Pinpoint the cell where the given text exists, returning its (X, Y) midpoint coordinate. 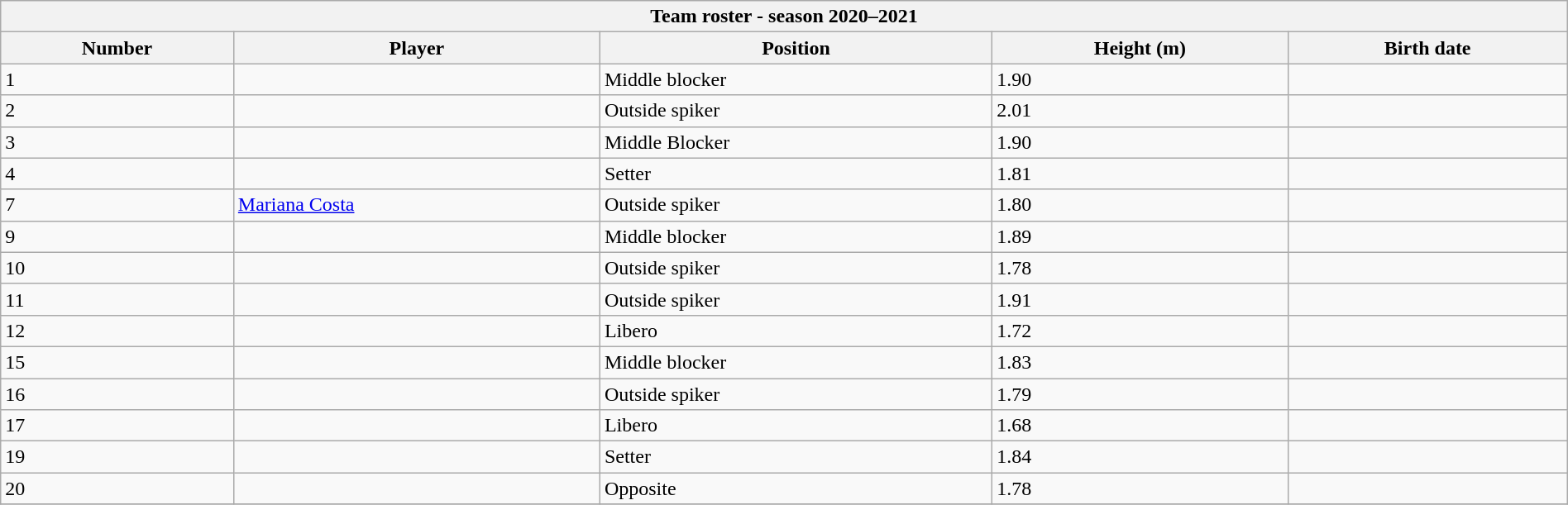
2.01 (1140, 111)
Height (m) (1140, 48)
Team roster - season 2020–2021 (784, 17)
Birth date (1427, 48)
9 (117, 236)
15 (117, 362)
10 (117, 268)
Position (796, 48)
Opposite (796, 488)
Player (417, 48)
3 (117, 142)
1.83 (1140, 362)
Number (117, 48)
17 (117, 426)
1.84 (1140, 457)
1.79 (1140, 394)
1.91 (1140, 299)
19 (117, 457)
1.80 (1140, 205)
1.81 (1140, 174)
11 (117, 299)
4 (117, 174)
Middle Blocker (796, 142)
Mariana Costa (417, 205)
12 (117, 331)
7 (117, 205)
16 (117, 394)
2 (117, 111)
1 (117, 79)
1.89 (1140, 236)
20 (117, 488)
1.68 (1140, 426)
1.72 (1140, 331)
